Identify which cell holds the provided text, then report its [x, y] central coordinate. 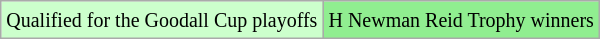
Qualified for the Goodall Cup playoffs [162, 20]
H Newman Reid Trophy winners [462, 20]
